Pinpoint the cell where the given text exists, returning its [X, Y] midpoint coordinate. 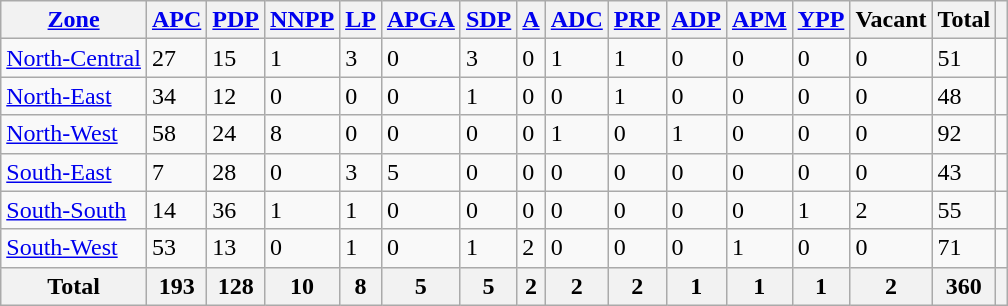
North-West [74, 134]
South-East [74, 172]
APGA [420, 20]
South-West [74, 248]
North-Central [74, 58]
Zone [74, 20]
48 [964, 96]
15 [236, 58]
360 [964, 286]
ADC [576, 20]
128 [236, 286]
7 [176, 172]
Vacant [891, 20]
SDP [488, 20]
NNPP [302, 20]
South-South [74, 210]
24 [236, 134]
36 [236, 210]
43 [964, 172]
14 [176, 210]
12 [236, 96]
92 [964, 134]
58 [176, 134]
PRP [637, 20]
APM [759, 20]
71 [964, 248]
PDP [236, 20]
193 [176, 286]
APC [176, 20]
A [531, 20]
51 [964, 58]
55 [964, 210]
53 [176, 248]
28 [236, 172]
27 [176, 58]
North-East [74, 96]
LP [361, 20]
13 [236, 248]
34 [176, 96]
ADP [696, 20]
YPP [821, 20]
10 [302, 286]
